For the text-containing cell, return its midpoint in (X, Y) coordinate format. 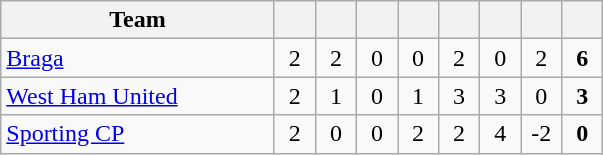
West Ham United (138, 96)
4 (500, 134)
-2 (542, 134)
Sporting CP (138, 134)
Braga (138, 58)
6 (582, 58)
Team (138, 20)
